For the text-containing cell, return its midpoint in (X, Y) coordinate format. 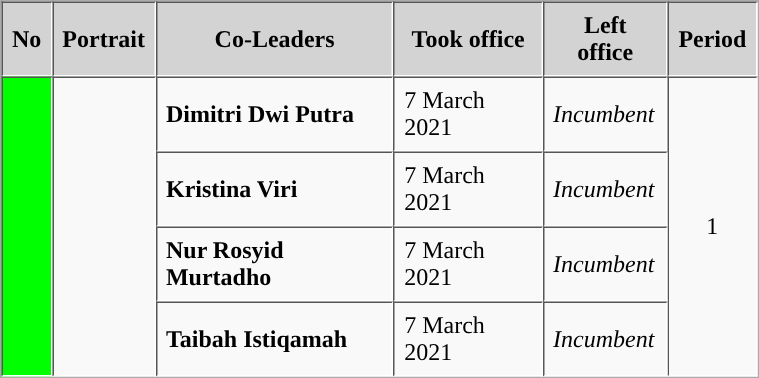
Nur Rosyid Murtadho (274, 264)
Dimitri Dwi Putra (274, 114)
Co-Leaders (274, 40)
Left office (606, 40)
1 (712, 226)
Kristina Viri (274, 190)
Portrait (104, 40)
Took office (468, 40)
Period (712, 40)
No (27, 40)
Taibah Istiqamah (274, 340)
